Scan for the cell matching the given text and deliver its [X, Y] coordinate at center. 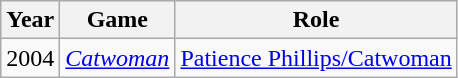
Role [316, 20]
2004 [30, 58]
Catwoman [118, 58]
Game [118, 20]
Patience Phillips/Catwoman [316, 58]
Year [30, 20]
